Locate the cell with the specified text and output its (x, y) center coordinate. 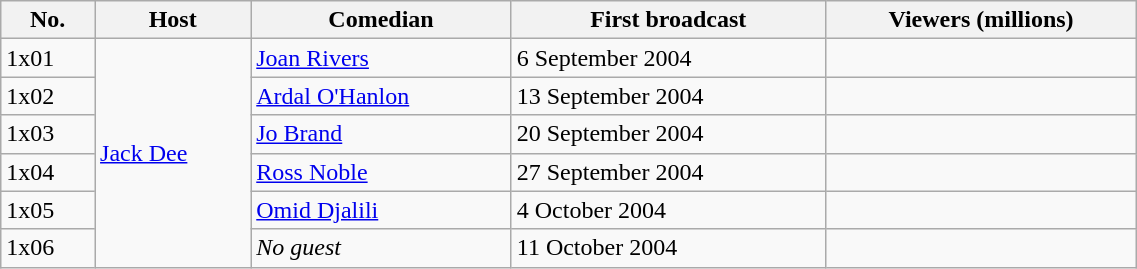
Jo Brand (382, 134)
1x05 (48, 210)
Ross Noble (382, 172)
Viewers (millions) (981, 20)
1x03 (48, 134)
Omid Djalili (382, 210)
Comedian (382, 20)
No guest (382, 248)
4 October 2004 (668, 210)
11 October 2004 (668, 248)
1x02 (48, 96)
27 September 2004 (668, 172)
Joan Rivers (382, 58)
Jack Dee (173, 153)
6 September 2004 (668, 58)
13 September 2004 (668, 96)
1x04 (48, 172)
Ardal O'Hanlon (382, 96)
1x01 (48, 58)
Host (173, 20)
1x06 (48, 248)
No. (48, 20)
20 September 2004 (668, 134)
First broadcast (668, 20)
